For the text-containing cell, return its midpoint in (x, y) coordinate format. 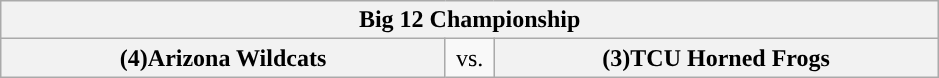
(3)TCU Horned Frogs (716, 58)
vs. (470, 58)
Big 12 Championship (470, 20)
(4)Arizona Wildcats (224, 58)
